For the text-containing cell, return its midpoint in (X, Y) coordinate format. 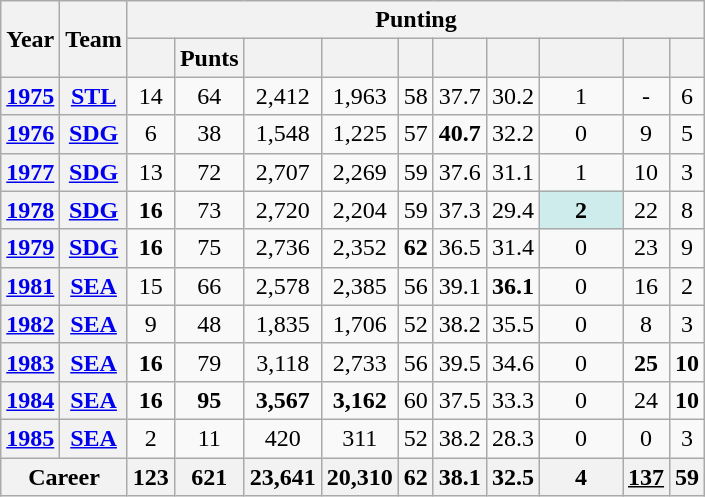
137 (646, 477)
1979 (30, 248)
75 (209, 248)
4 (580, 477)
23,641 (282, 477)
1982 (30, 324)
15 (150, 286)
1,835 (282, 324)
31.1 (512, 172)
1977 (30, 172)
2,720 (282, 210)
5 (688, 134)
14 (150, 96)
3,162 (360, 400)
33.3 (512, 400)
2,269 (360, 172)
31.4 (512, 248)
35.5 (512, 324)
79 (209, 362)
1,963 (360, 96)
20,310 (360, 477)
23 (646, 248)
3,567 (282, 400)
1981 (30, 286)
39.5 (460, 362)
48 (209, 324)
28.3 (512, 438)
37.6 (460, 172)
Year (30, 39)
1984 (30, 400)
29.4 (512, 210)
3,118 (282, 362)
2,578 (282, 286)
39.1 (460, 286)
2,733 (360, 362)
25 (646, 362)
311 (360, 438)
32.5 (512, 477)
40.7 (460, 134)
621 (209, 477)
22 (646, 210)
2,412 (282, 96)
64 (209, 96)
1,706 (360, 324)
- (646, 96)
34.6 (512, 362)
66 (209, 286)
2,204 (360, 210)
57 (416, 134)
STL (94, 96)
36.1 (512, 286)
95 (209, 400)
2,385 (360, 286)
Punting (416, 20)
1975 (30, 96)
32.2 (512, 134)
420 (282, 438)
2,736 (282, 248)
30.2 (512, 96)
37.7 (460, 96)
Career (64, 477)
36.5 (460, 248)
1985 (30, 438)
37.3 (460, 210)
60 (416, 400)
13 (150, 172)
1,548 (282, 134)
58 (416, 96)
38 (209, 134)
11 (209, 438)
24 (646, 400)
1983 (30, 362)
37.5 (460, 400)
2,352 (360, 248)
1,225 (360, 134)
73 (209, 210)
Punts (209, 58)
38.1 (460, 477)
72 (209, 172)
Team (94, 39)
2,707 (282, 172)
1978 (30, 210)
123 (150, 477)
1976 (30, 134)
